Scan for the cell matching the given text and deliver its (x, y) coordinate at center. 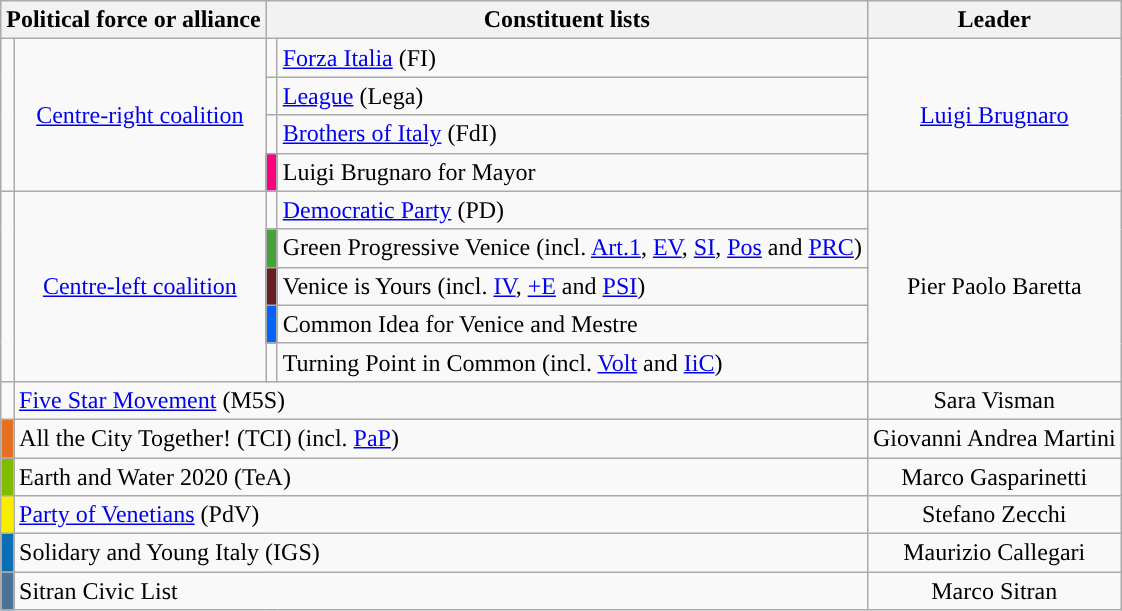
Marco Gasparinetti (994, 477)
Leader (994, 20)
Marco Sitran (994, 591)
Luigi Brugnaro (994, 115)
Giovanni Andrea Martini (994, 438)
Solidary and Young Italy (IGS) (441, 553)
All the City Together! (TCI) (incl. PaP) (441, 438)
League (Lega) (572, 96)
Centre-right coalition (140, 115)
Stefano Zecchi (994, 515)
Turning Point in Common (incl. Volt and IiC) (572, 362)
Party of Venetians (PdV) (441, 515)
Green Progressive Venice (incl. Art.1, EV, SI, Pos and PRC) (572, 248)
Common Idea for Venice and Mestre (572, 324)
Forza Italia (FI) (572, 58)
Luigi Brugnaro for Mayor (572, 172)
Democratic Party (PD) (572, 210)
Maurizio Callegari (994, 553)
Earth and Water 2020 (TeA) (441, 477)
Sitran Civic List (441, 591)
Constituent lists (566, 20)
Brothers of Italy (FdI) (572, 134)
Venice is Yours (incl. IV, +E and PSI) (572, 286)
Sara Visman (994, 400)
Pier Paolo Baretta (994, 286)
Five Star Movement (M5S) (441, 400)
Centre-left coalition (140, 286)
Political force or alliance (134, 20)
